For the text-containing cell, return its midpoint in (x, y) coordinate format. 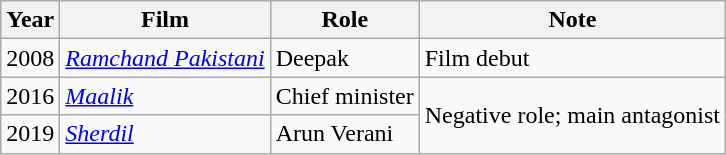
Film (165, 20)
Maalik (165, 96)
2016 (30, 96)
2019 (30, 134)
Year (30, 20)
Arun Verani (344, 134)
Sherdil (165, 134)
Chief minister (344, 96)
2008 (30, 58)
Note (572, 20)
Film debut (572, 58)
Ramchand Pakistani (165, 58)
Role (344, 20)
Deepak (344, 58)
Negative role; main antagonist (572, 115)
